Find where the given text appears and provide that cell's center as [X, Y] coordinate. 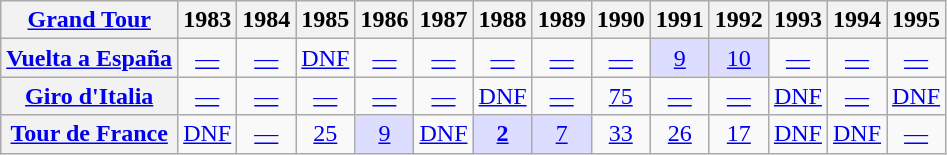
1995 [916, 20]
10 [738, 58]
Vuelta a España [90, 58]
Giro d'Italia [90, 96]
1991 [680, 20]
7 [562, 134]
2 [502, 134]
75 [620, 96]
1993 [798, 20]
1986 [384, 20]
25 [326, 134]
1983 [208, 20]
26 [680, 134]
17 [738, 134]
1984 [266, 20]
Tour de France [90, 134]
1989 [562, 20]
1992 [738, 20]
1988 [502, 20]
33 [620, 134]
1994 [856, 20]
1985 [326, 20]
1990 [620, 20]
1987 [444, 20]
Grand Tour [90, 20]
